Provide the [X, Y] coordinate of the cell's center where the given text is located.  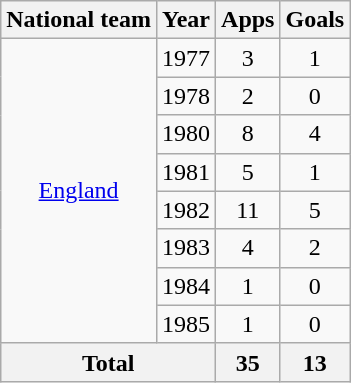
1977 [186, 58]
35 [248, 362]
Year [186, 20]
England [79, 191]
1982 [186, 210]
1983 [186, 248]
1981 [186, 172]
Total [108, 362]
11 [248, 210]
National team [79, 20]
Apps [248, 20]
Goals [315, 20]
3 [248, 58]
1978 [186, 96]
8 [248, 134]
1984 [186, 286]
1985 [186, 324]
1980 [186, 134]
13 [315, 362]
